Provide the [X, Y] coordinate of the cell's center where the given text is located.  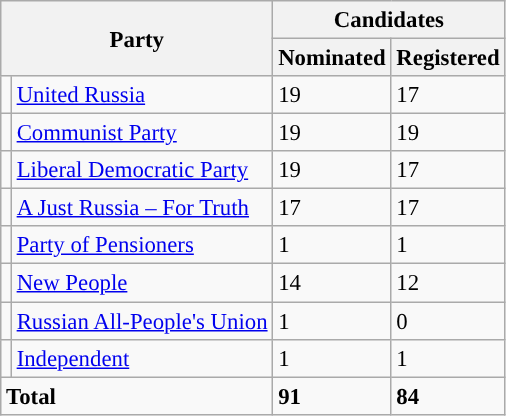
Russian All-People's Union [142, 321]
United Russia [142, 95]
12 [448, 283]
84 [448, 396]
0 [448, 321]
Independent [142, 358]
Registered [448, 58]
New People [142, 283]
Liberal Democratic Party [142, 170]
Party [137, 38]
Nominated [332, 58]
Total [137, 396]
A Just Russia – For Truth [142, 208]
Candidates [389, 20]
14 [332, 283]
Party of Pensioners [142, 245]
Communist Party [142, 133]
91 [332, 396]
